Capture the cell that displays the provided text and extract its (x, y) central coordinate. 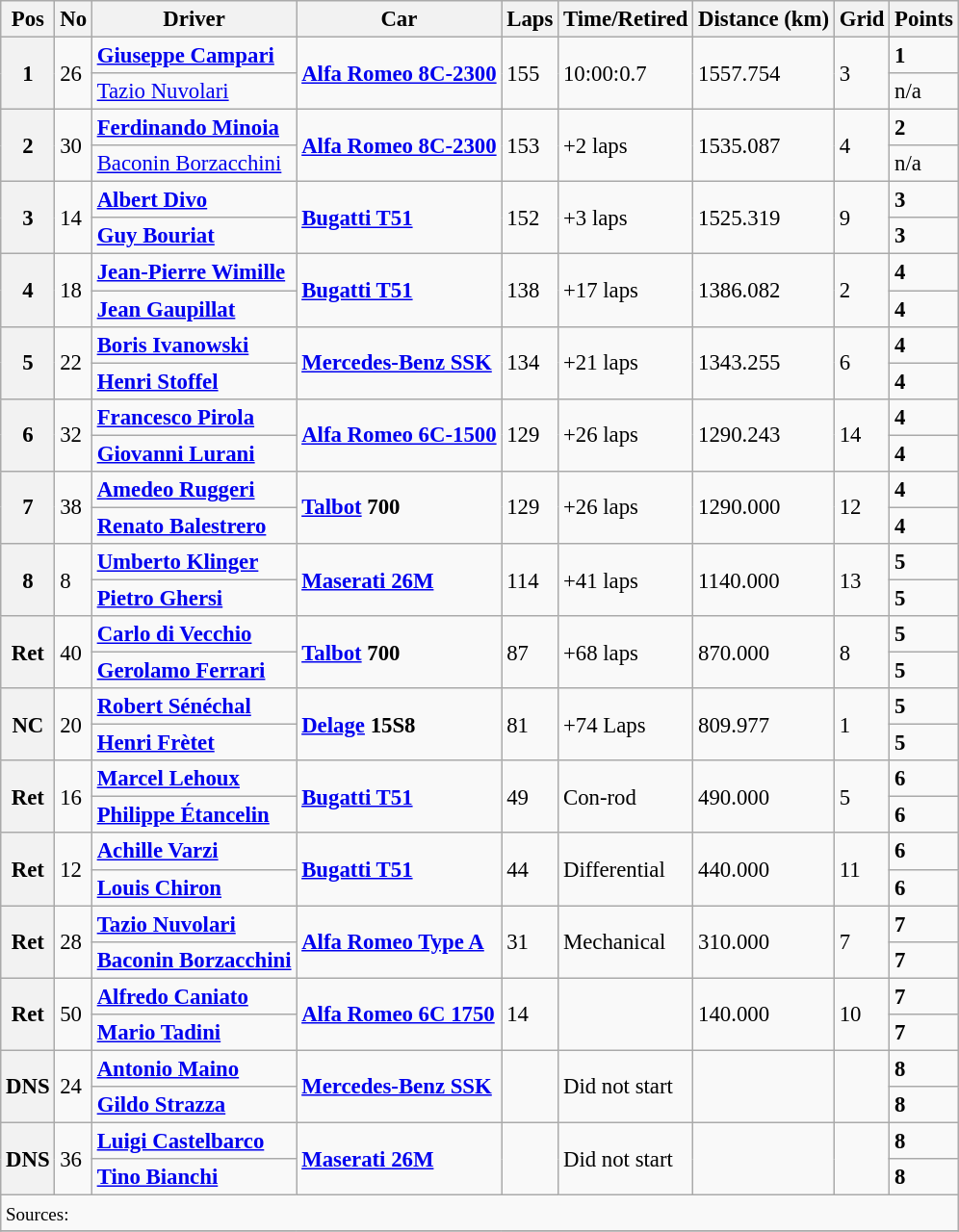
9 (861, 218)
Jean-Pierre Wimille (194, 272)
26 (73, 73)
Renato Balestrero (194, 526)
87 (530, 653)
Robert Sénéchal (194, 706)
Luigi Castelbarco (194, 1141)
10 (861, 1014)
22 (73, 362)
50 (73, 1014)
38 (73, 508)
1290.243 (765, 435)
134 (530, 362)
Antonio Maino (194, 1068)
Mechanical (626, 941)
Francesco Pirola (194, 417)
Carlo di Vecchio (194, 634)
28 (73, 941)
Boris Ivanowski (194, 345)
Umberto Klinger (194, 562)
114 (530, 579)
18 (73, 291)
Con-rod (626, 797)
Time/Retired (626, 19)
1140.000 (765, 579)
Driver (194, 19)
16 (73, 797)
Sources: (479, 1214)
32 (73, 435)
1343.255 (765, 362)
140.000 (765, 1014)
Jean Gaupillat (194, 309)
Car (399, 19)
Pos (28, 19)
+2 laps (626, 146)
1535.087 (765, 146)
Giovanni Lurani (194, 453)
138 (530, 291)
No (73, 19)
153 (530, 146)
Henri Stoffel (194, 381)
81 (530, 724)
Giuseppe Campari (194, 56)
Alfa Romeo 6C 1750 (399, 1014)
Tino Bianchi (194, 1177)
+68 laps (626, 653)
152 (530, 218)
+41 laps (626, 579)
NC (28, 724)
Philippe Étancelin (194, 815)
Alfa Romeo 6C-1500 (399, 435)
+21 laps (626, 362)
Marcel Lehoux (194, 779)
1386.082 (765, 291)
Henri Frètet (194, 743)
Amedeo Ruggeri (194, 490)
44 (530, 870)
49 (530, 797)
10:00:0.7 (626, 73)
1557.754 (765, 73)
Points (924, 19)
Grid (861, 19)
Guy Bouriat (194, 236)
11 (861, 870)
Ferdinando Minoia (194, 128)
30 (73, 146)
Alfredo Caniato (194, 996)
+17 laps (626, 291)
Differential (626, 870)
310.000 (765, 941)
40 (73, 653)
155 (530, 73)
Achille Varzi (194, 852)
Mario Tadini (194, 1033)
Albert Divo (194, 200)
31 (530, 941)
1290.000 (765, 508)
+3 laps (626, 218)
Pietro Ghersi (194, 598)
Delage 15S8 (399, 724)
1525.319 (765, 218)
Alfa Romeo Type A (399, 941)
Louis Chiron (194, 887)
+74 Laps (626, 724)
440.000 (765, 870)
Distance (km) (765, 19)
809.977 (765, 724)
20 (73, 724)
870.000 (765, 653)
Laps (530, 19)
24 (73, 1086)
36 (73, 1159)
Gerolamo Ferrari (194, 671)
490.000 (765, 797)
Gildo Strazza (194, 1105)
13 (861, 579)
